Pinpoint the cell where the given text exists, returning its (x, y) midpoint coordinate. 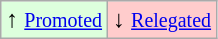
↓ Relegated (162, 20)
↑ Promoted (54, 20)
